Detect which cell encompasses the target text, then output its [x, y] center coordinate. 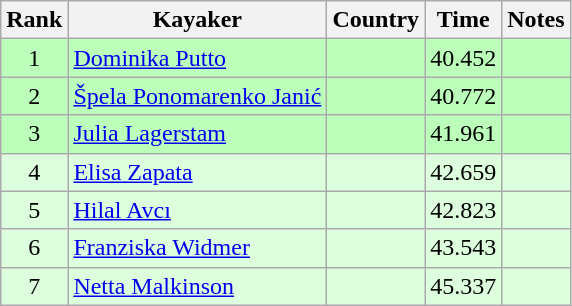
Hilal Avcı [198, 210]
4 [34, 172]
Netta Malkinson [198, 286]
6 [34, 248]
Kayaker [198, 20]
Špela Ponomarenko Janić [198, 96]
Rank [34, 20]
3 [34, 134]
45.337 [464, 286]
Elisa Zapata [198, 172]
Julia Lagerstam [198, 134]
Notes [536, 20]
42.659 [464, 172]
41.961 [464, 134]
1 [34, 58]
Dominika Putto [198, 58]
40.452 [464, 58]
43.543 [464, 248]
7 [34, 286]
Country [376, 20]
Time [464, 20]
40.772 [464, 96]
5 [34, 210]
2 [34, 96]
42.823 [464, 210]
Franziska Widmer [198, 248]
